Locate the cell with the specified text and output its [X, Y] center coordinate. 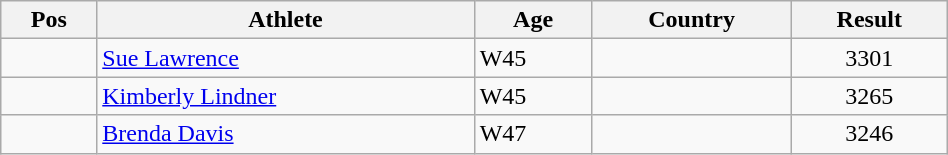
Age [533, 20]
Kimberly Lindner [286, 96]
3246 [869, 134]
Result [869, 20]
3301 [869, 58]
3265 [869, 96]
Sue Lawrence [286, 58]
Pos [49, 20]
Brenda Davis [286, 134]
Athlete [286, 20]
W47 [533, 134]
Country [692, 20]
